Return (X, Y) of the center of cell containing provided text 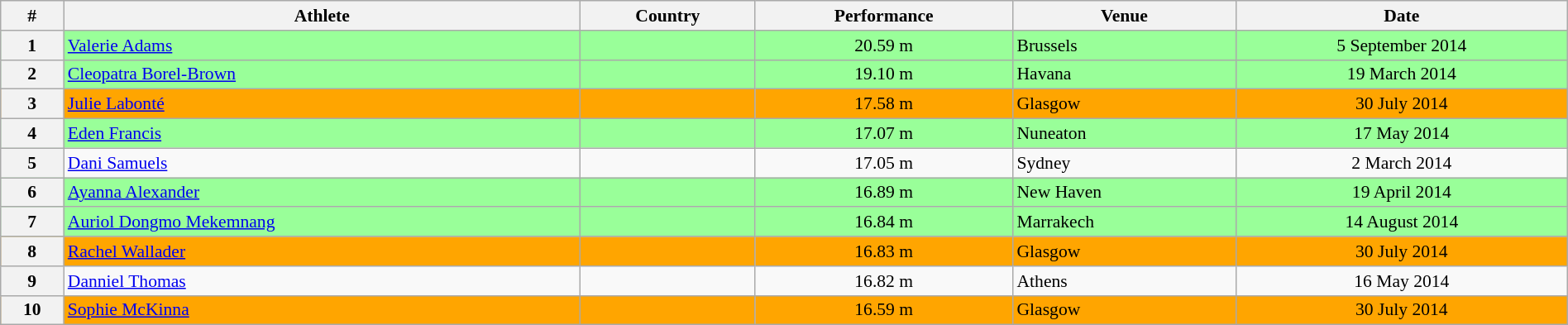
16.82 m (884, 281)
Venue (1124, 16)
3 (32, 104)
Eden Francis (323, 134)
17.07 m (884, 134)
7 (32, 222)
9 (32, 281)
1 (32, 45)
5 (32, 163)
17.05 m (884, 163)
Valerie Adams (323, 45)
14 August 2014 (1401, 222)
Auriol Dongmo Mekemnang (323, 222)
Athlete (323, 16)
Date (1401, 16)
19 March 2014 (1401, 74)
16.83 m (884, 251)
Brussels (1124, 45)
20.59 m (884, 45)
17.58 m (884, 104)
Performance (884, 16)
2 (32, 74)
Cleopatra Borel-Brown (323, 74)
Sydney (1124, 163)
Nuneaton (1124, 134)
Julie Labonté (323, 104)
19 April 2014 (1401, 193)
5 September 2014 (1401, 45)
16.89 m (884, 193)
Marrakech (1124, 222)
Athens (1124, 281)
New Haven (1124, 193)
16 May 2014 (1401, 281)
16.84 m (884, 222)
4 (32, 134)
10 (32, 310)
16.59 m (884, 310)
Dani Samuels (323, 163)
17 May 2014 (1401, 134)
Danniel Thomas (323, 281)
Rachel Wallader (323, 251)
Sophie McKinna (323, 310)
8 (32, 251)
6 (32, 193)
Havana (1124, 74)
Ayanna Alexander (323, 193)
2 March 2014 (1401, 163)
# (32, 16)
19.10 m (884, 74)
Country (668, 16)
